For the text-containing cell, return its midpoint in (X, Y) coordinate format. 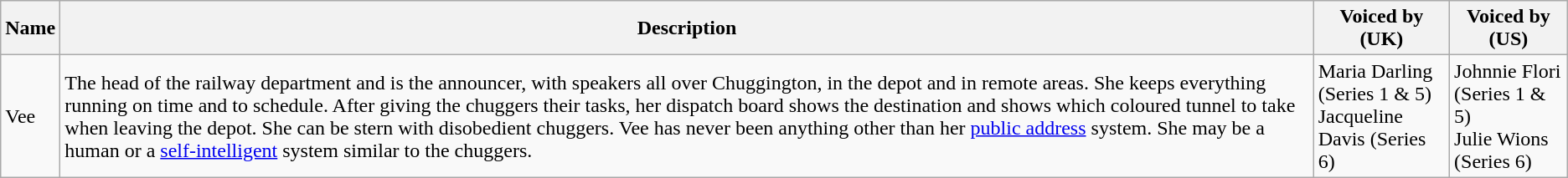
Maria Darling (Series 1 & 5)Jacqueline Davis (Series 6) (1381, 116)
Voiced by (US) (1509, 28)
Name (30, 28)
Voiced by (UK) (1381, 28)
Johnnie Flori (Series 1 & 5)Julie Wions (Series 6) (1509, 116)
Vee (30, 116)
Description (687, 28)
